For the text-containing cell, return its midpoint in [X, Y] coordinate format. 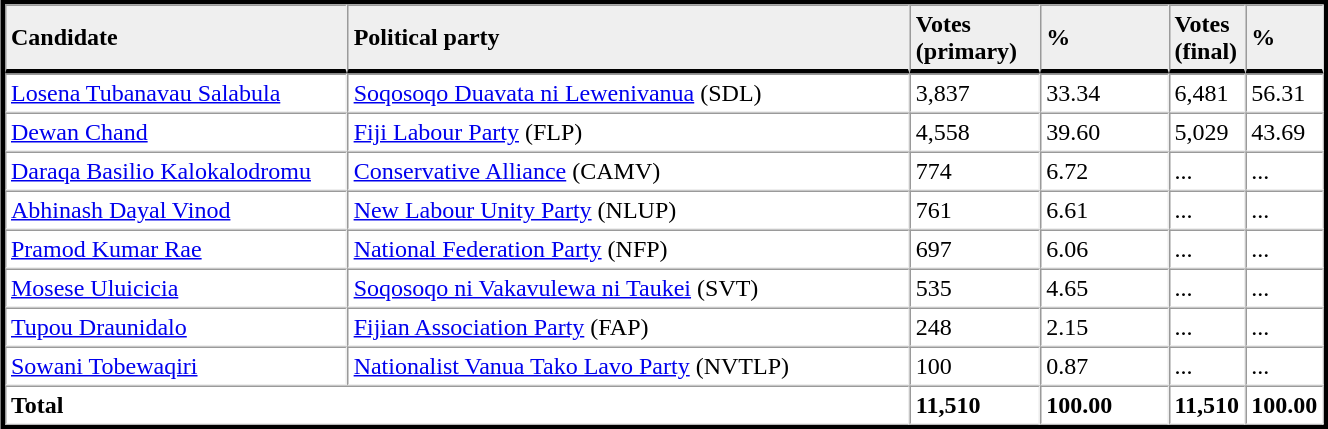
0.87 [1104, 366]
Fiji Labour Party (FLP) [629, 132]
Abhinash Dayal Vinod [176, 210]
New Labour Unity Party (NLUP) [629, 210]
56.31 [1284, 94]
Soqosoqo Duavata ni Lewenivanua (SDL) [629, 94]
Dewan Chand [176, 132]
Soqosoqo ni Vakavulewa ni Taukei (SVT) [629, 288]
Total [458, 406]
248 [976, 328]
761 [976, 210]
697 [976, 250]
33.34 [1104, 94]
Conservative Alliance (CAMV) [629, 172]
Losena Tubanavau Salabula [176, 94]
Tupou Draunidalo [176, 328]
6.61 [1104, 210]
6,481 [1206, 94]
3,837 [976, 94]
43.69 [1284, 132]
National Federation Party (NFP) [629, 250]
Fijian Association Party (FAP) [629, 328]
774 [976, 172]
39.60 [1104, 132]
Candidate [176, 38]
Votes(final) [1206, 38]
Political party [629, 38]
100 [976, 366]
2.15 [1104, 328]
4.65 [1104, 288]
4,558 [976, 132]
6.72 [1104, 172]
Mosese Uluicicia [176, 288]
6.06 [1104, 250]
5,029 [1206, 132]
Pramod Kumar Rae [176, 250]
Daraqa Basilio Kalokalodromu [176, 172]
535 [976, 288]
Nationalist Vanua Tako Lavo Party (NVTLP) [629, 366]
Sowani Tobewaqiri [176, 366]
Votes(primary) [976, 38]
